Pinpoint the cell where the given text exists, returning its [x, y] midpoint coordinate. 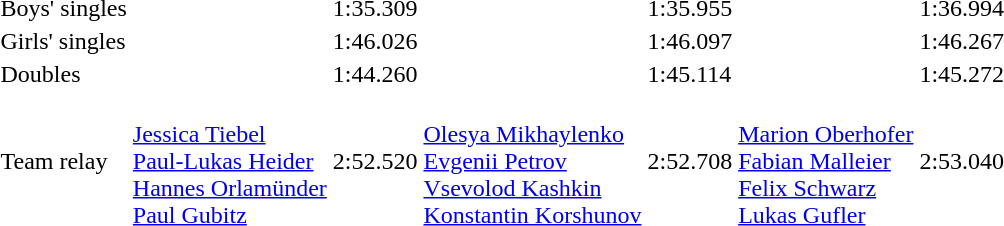
1:45.114 [690, 74]
1:46.097 [690, 41]
1:44.260 [375, 74]
1:46.026 [375, 41]
